Detect which cell encompasses the target text, then output its [x, y] center coordinate. 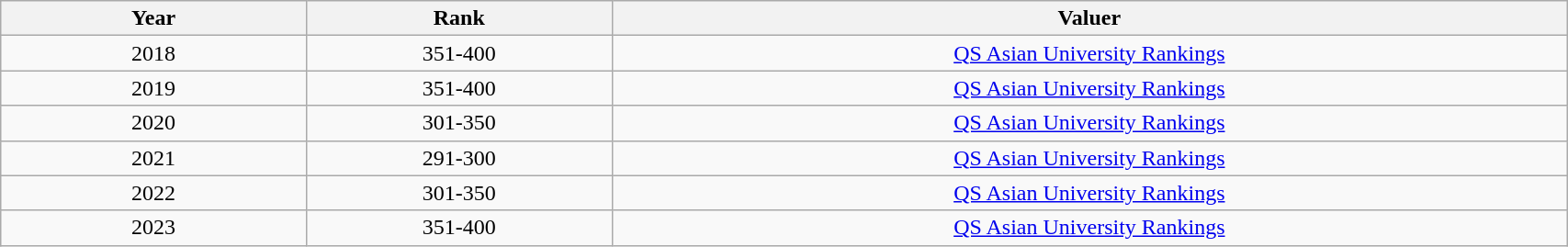
2020 [154, 123]
291-300 [459, 158]
2021 [154, 158]
2022 [154, 193]
2019 [154, 88]
Year [154, 18]
Valuer [1089, 18]
2023 [154, 228]
2018 [154, 53]
Rank [459, 18]
